Identify which cell holds the provided text, then report its [x, y] central coordinate. 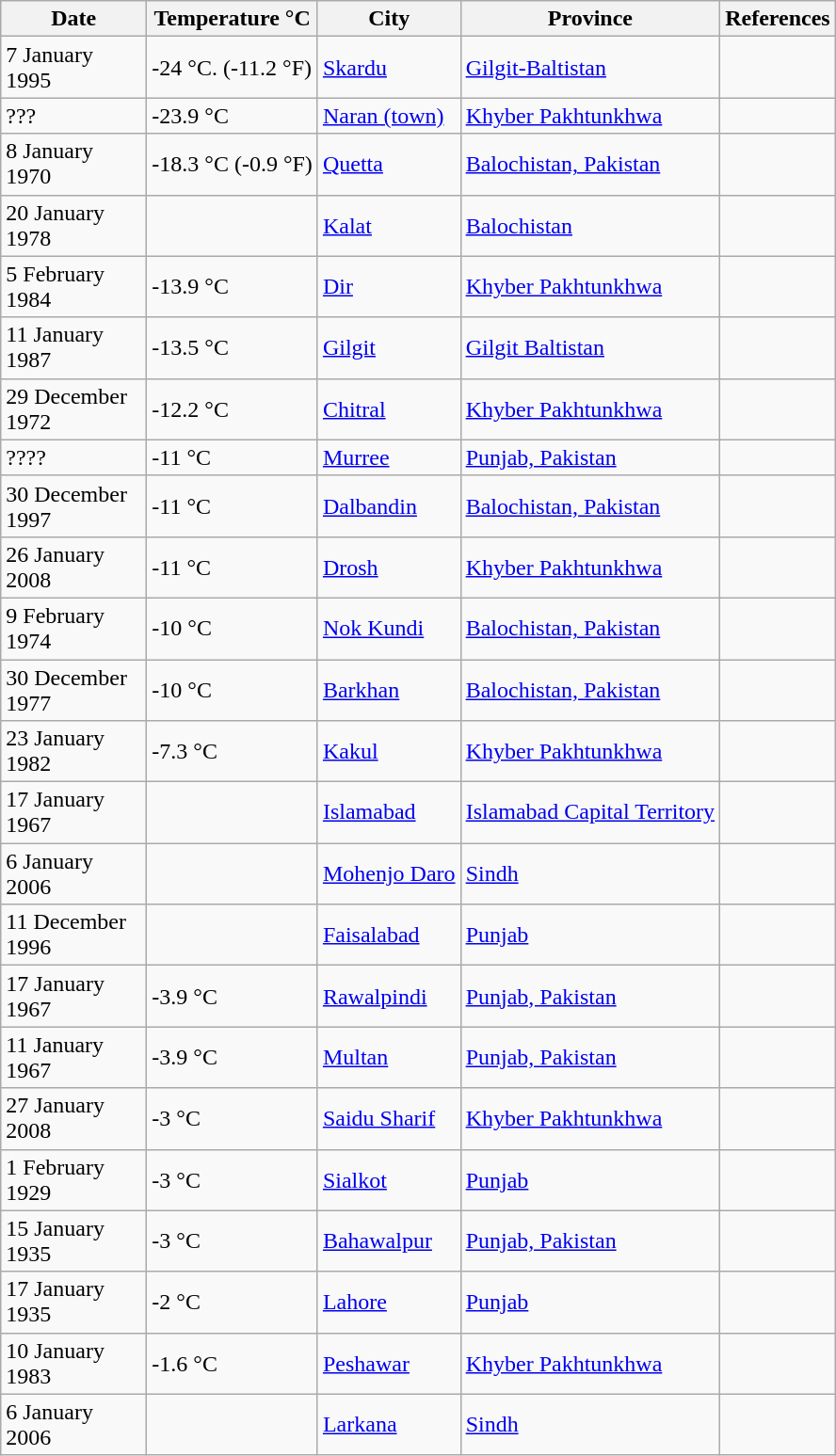
-18.3 °C (-0.9 °F) [233, 164]
Larkana [389, 1425]
-13.9 °C [233, 286]
11 January 1987 [73, 348]
Islamabad [389, 813]
23 January 1982 [73, 751]
Gilgit Baltistan [590, 348]
9 February 1974 [73, 629]
17 January1967 [73, 813]
Multan [389, 1058]
-24 °C. (-11.2 °F) [233, 68]
Province [590, 19]
References [778, 19]
Islamabad Capital Territory [590, 813]
???? [73, 457]
Mohenjo Daro [389, 873]
17 January 1967 [73, 996]
Dir [389, 286]
Skardu [389, 68]
Rawalpindi [389, 996]
8 January 1970 [73, 164]
Murree [389, 457]
11 January 1967 [73, 1058]
Gilgit [389, 348]
-12.2 °C [233, 408]
Kakul [389, 751]
Dalbandin [389, 506]
30 December 1997 [73, 506]
-23.9 °C [233, 116]
11 December 1996 [73, 936]
Drosh [389, 567]
26 January 2008 [73, 567]
-7.3 °C [233, 751]
Balochistan [590, 226]
Peshawar [389, 1363]
1 February 1929 [73, 1180]
Faisalabad [389, 936]
Chitral [389, 408]
20 January 1978 [73, 226]
Naran (town) [389, 116]
Date [73, 19]
City [389, 19]
-13.5 °C [233, 348]
30 December 1977 [73, 689]
-2 °C [233, 1303]
10 January 1983 [73, 1363]
Kalat [389, 226]
Gilgit-Baltistan [590, 68]
Quetta [389, 164]
Barkhan [389, 689]
Sialkot [389, 1180]
5 February 1984 [73, 286]
Nok Kundi [389, 629]
Temperature °C [233, 19]
27 January 2008 [73, 1118]
29 December 1972 [73, 408]
??? [73, 116]
7 January 1995 [73, 68]
Lahore [389, 1303]
-1.6 °C [233, 1363]
17 January 1935 [73, 1303]
Saidu Sharif [389, 1118]
15 January 1935 [73, 1240]
Bahawalpur [389, 1240]
